Determine the [x, y] coordinate at the center of the cell enclosing the given text.  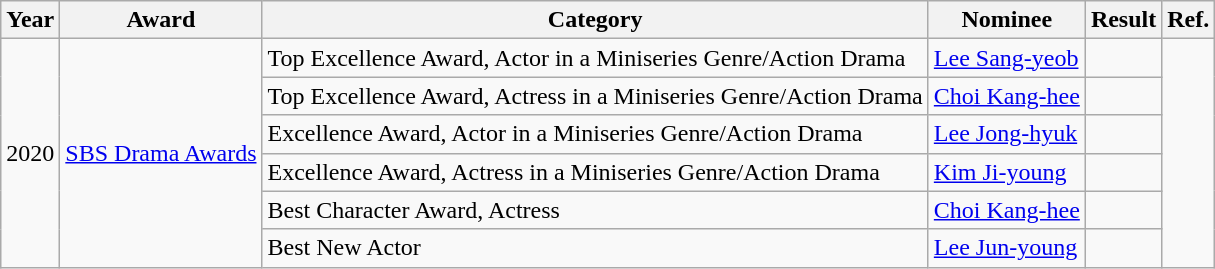
2020 [30, 153]
Excellence Award, Actor in a Miniseries Genre/Action Drama [595, 134]
Best Character Award, Actress [595, 210]
Lee Jong-hyuk [1006, 134]
Award [161, 20]
Ref. [1188, 20]
Top Excellence Award, Actress in a Miniseries Genre/Action Drama [595, 96]
Year [30, 20]
Lee Sang-yeob [1006, 58]
Nominee [1006, 20]
Best New Actor [595, 248]
Lee Jun-young [1006, 248]
SBS Drama Awards [161, 153]
Excellence Award, Actress in a Miniseries Genre/Action Drama [595, 172]
Kim Ji-young [1006, 172]
Result [1123, 20]
Category [595, 20]
Top Excellence Award, Actor in a Miniseries Genre/Action Drama [595, 58]
